Extract the [x, y] coordinate from the center of the cell holding the provided text.  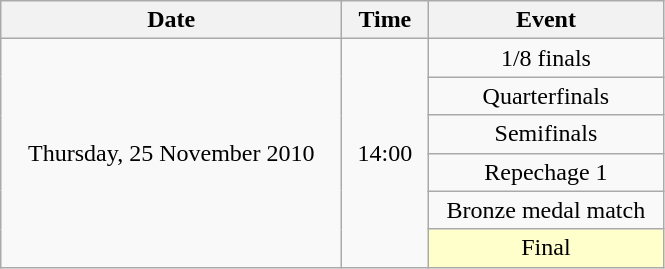
Time [385, 20]
Date [172, 20]
Event [546, 20]
Bronze medal match [546, 210]
14:00 [385, 153]
1/8 finals [546, 58]
Final [546, 248]
Semifinals [546, 134]
Quarterfinals [546, 96]
Repechage 1 [546, 172]
Thursday, 25 November 2010 [172, 153]
